Detect which cell encompasses the target text, then output its [X, Y] center coordinate. 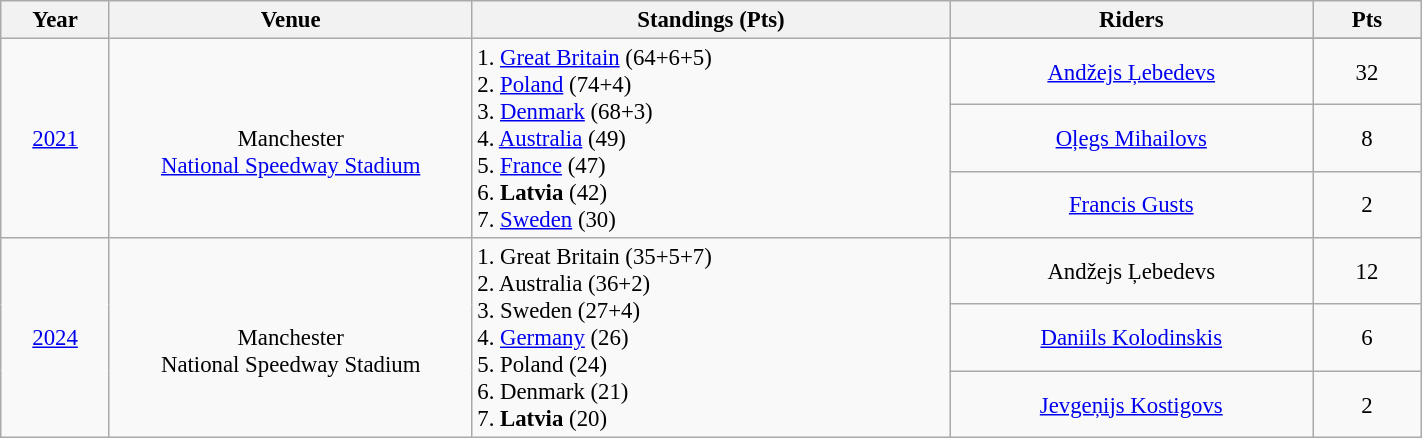
8 [1368, 138]
2024 [56, 338]
2021 [56, 139]
Pts [1368, 20]
Jevgeņijs Kostigovs [1132, 404]
Oļegs Mihailovs [1132, 138]
Venue [290, 20]
Daniils Kolodinskis [1132, 338]
Standings (Pts) [711, 20]
1. Great Britain (64+6+5)2. Poland (74+4)3. Denmark (68+3)4. Australia (49)5. France (47)6. Latvia (42)7. Sweden (30) [711, 139]
Riders [1132, 20]
32 [1368, 72]
Year [56, 20]
6 [1368, 338]
Francis Gusts [1132, 206]
1. Great Britain (35+5+7)2. Australia (36+2)3. Sweden (27+4)4. Germany (26)5. Poland (24)6. Denmark (21) 7. Latvia (20) [711, 338]
12 [1368, 272]
